For the text-containing cell, return its midpoint in [x, y] coordinate format. 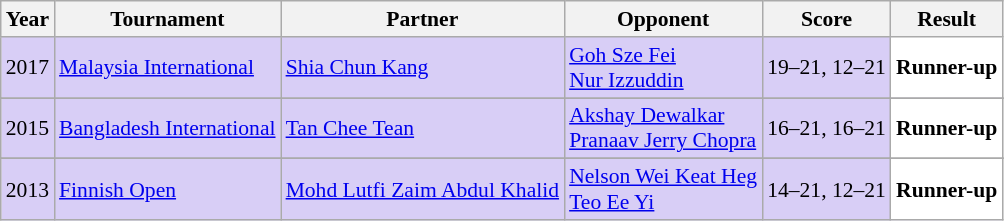
Nelson Wei Keat Heg Teo Ee Yi [663, 190]
Shia Chun Kang [423, 68]
Bangladesh International [168, 128]
14–21, 12–21 [826, 190]
Opponent [663, 19]
Partner [423, 19]
2017 [28, 68]
2015 [28, 128]
19–21, 12–21 [826, 68]
Finnish Open [168, 190]
Score [826, 19]
Malaysia International [168, 68]
Tan Chee Tean [423, 128]
Year [28, 19]
Goh Sze Fei Nur Izzuddin [663, 68]
Tournament [168, 19]
Akshay Dewalkar Pranaav Jerry Chopra [663, 128]
Mohd Lutfi Zaim Abdul Khalid [423, 190]
16–21, 16–21 [826, 128]
Result [946, 19]
2013 [28, 190]
